For the text-containing cell, return its midpoint in [X, Y] coordinate format. 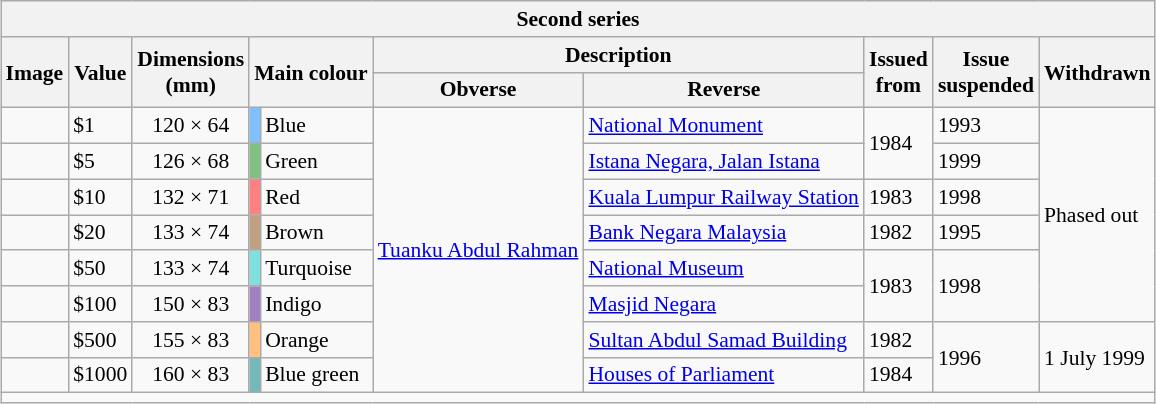
Kuala Lumpur Railway Station [723, 197]
Description [618, 54]
Tuanku Abdul Rahman [478, 250]
Masjid Negara [723, 304]
Withdrawn [1097, 72]
1 July 1999 [1097, 356]
Second series [578, 19]
Blue green [316, 375]
132 × 71 [190, 197]
120 × 64 [190, 126]
1993 [986, 126]
1999 [986, 161]
Bank Negara Malaysia [723, 232]
Dimensions(mm) [190, 72]
150 × 83 [190, 304]
$5 [100, 161]
Turquoise [316, 268]
Orange [316, 339]
$10 [100, 197]
Obverse [478, 90]
National Monument [723, 126]
Image [34, 72]
Value [100, 72]
1996 [986, 356]
1995 [986, 232]
$100 [100, 304]
126 × 68 [190, 161]
155 × 83 [190, 339]
Indigo [316, 304]
Brown [316, 232]
Green [316, 161]
Main colour [310, 72]
$20 [100, 232]
$500 [100, 339]
Reverse [723, 90]
$1000 [100, 375]
Issuedfrom [898, 72]
Phased out [1097, 215]
$50 [100, 268]
160 × 83 [190, 375]
Sultan Abdul Samad Building [723, 339]
Houses of Parliament [723, 375]
Red [316, 197]
$1 [100, 126]
Issuesuspended [986, 72]
National Museum [723, 268]
Istana Negara, Jalan Istana [723, 161]
Blue [316, 126]
